Identify which cell holds the provided text, then report its [x, y] central coordinate. 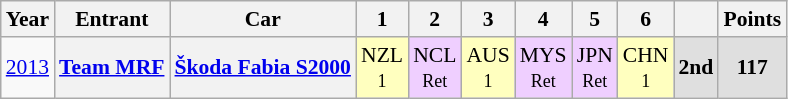
CHN1 [646, 68]
Points [752, 19]
Team MRF [112, 68]
NZL1 [382, 68]
2013 [28, 68]
6 [646, 19]
Year [28, 19]
JPNRet [595, 68]
117 [752, 68]
MYSRet [544, 68]
2 [434, 19]
NCLRet [434, 68]
5 [595, 19]
2nd [696, 68]
4 [544, 19]
Entrant [112, 19]
AUS1 [488, 68]
Škoda Fabia S2000 [263, 68]
Car [263, 19]
3 [488, 19]
1 [382, 19]
